Return (X, Y) of the center of cell containing provided text 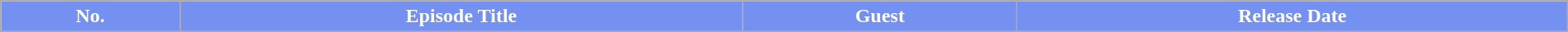
No. (91, 16)
Guest (880, 16)
Release Date (1292, 16)
Episode Title (461, 16)
